Pinpoint the cell where the given text exists, returning its (x, y) midpoint coordinate. 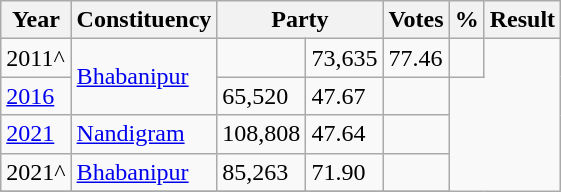
2021^ (36, 172)
Votes (416, 20)
Constituency (144, 20)
% (466, 20)
47.64 (344, 134)
108,808 (262, 134)
Result (522, 20)
Year (36, 20)
73,635 (344, 58)
2016 (36, 96)
85,263 (262, 172)
71.90 (344, 172)
65,520 (262, 96)
2021 (36, 134)
2011^ (36, 58)
Nandigram (144, 134)
Party (300, 20)
77.46 (416, 58)
47.67 (344, 96)
